Pinpoint the cell where the given text exists, returning its [x, y] midpoint coordinate. 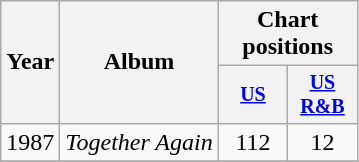
12 [322, 142]
Year [30, 62]
Album [139, 62]
USR&B [322, 94]
Together Again [139, 142]
Chart positions [288, 34]
1987 [30, 142]
US [252, 94]
112 [252, 142]
